Identify which cell holds the provided text, then report its [X, Y] central coordinate. 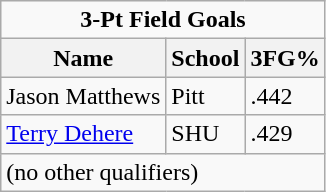
Name [84, 58]
3FG% [285, 58]
School [206, 58]
3-Pt Field Goals [164, 20]
Pitt [206, 96]
SHU [206, 134]
.442 [285, 96]
Jason Matthews [84, 96]
Terry Dehere [84, 134]
(no other qualifiers) [164, 172]
.429 [285, 134]
